Identify which cell holds the provided text, then report its [x, y] central coordinate. 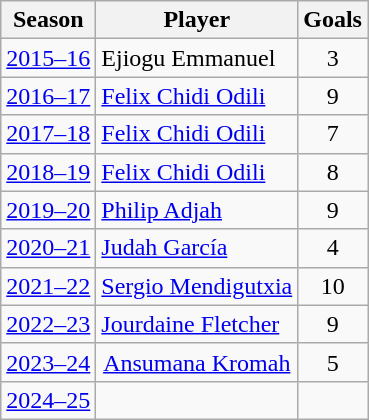
4 [333, 248]
8 [333, 172]
Philip Adjah [197, 210]
2020–21 [48, 248]
2016–17 [48, 96]
2018–19 [48, 172]
2017–18 [48, 134]
Judah García [197, 248]
Goals [333, 20]
2021–22 [48, 286]
Sergio Mendigutxia [197, 286]
Ejiogu Emmanuel [197, 58]
Ansumana Kromah [197, 362]
Jourdaine Fletcher [197, 324]
2019–20 [48, 210]
2024–25 [48, 400]
Player [197, 20]
2015–16 [48, 58]
Season [48, 20]
2023–24 [48, 362]
10 [333, 286]
2022–23 [48, 324]
3 [333, 58]
5 [333, 362]
7 [333, 134]
